Output the [x, y] coordinate of the center of the cell containing the given text.  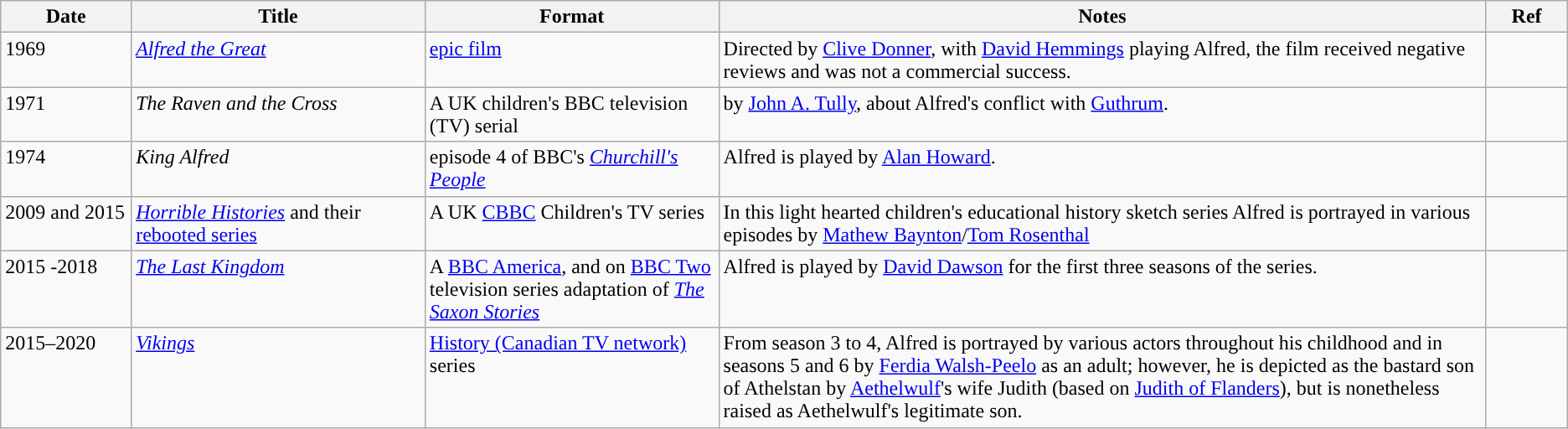
epic film [571, 60]
Alfred the Great [278, 60]
The Raven and the Cross [278, 114]
1974 [66, 169]
episode 4 of BBC's Churchill's People [571, 169]
A UK children's BBC television (TV) serial [571, 114]
Vikings [278, 377]
Alfred is played by David Dawson for the first three seasons of the series. [1102, 289]
In this light hearted children's educational history sketch series Alfred is portrayed in various episodes by Mathew Baynton/Tom Rosenthal [1102, 223]
2015–2020 [66, 377]
1971 [66, 114]
2009 and 2015 [66, 223]
Notes [1102, 17]
Title [278, 17]
2015 -2018 [66, 289]
Directed by Clive Donner, with David Hemmings playing Alfred, the film received negative reviews and was not a commercial success. [1102, 60]
Horrible Histories and their rebooted series [278, 223]
History (Canadian TV network) series [571, 377]
Alfred is played by Alan Howard. [1102, 169]
Date [66, 17]
A BBC America, and on BBC Two television series adaptation of The Saxon Stories [571, 289]
Format [571, 17]
1969 [66, 60]
Ref [1526, 17]
A UK CBBC Children's TV series [571, 223]
The Last Kingdom [278, 289]
King Alfred [278, 169]
by John A. Tully, about Alfred's conflict with Guthrum. [1102, 114]
